Determine the (x, y) coordinate at the center of the cell enclosing the given text.  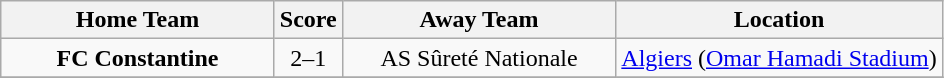
FC Constantine (138, 58)
Location (779, 20)
AS Sûreté Nationale (479, 58)
Score (308, 20)
Away Team (479, 20)
2–1 (308, 58)
Home Team (138, 20)
Algiers (Omar Hamadi Stadium) (779, 58)
